Search for the cell housing the specified text and yield its (X, Y) center coordinate. 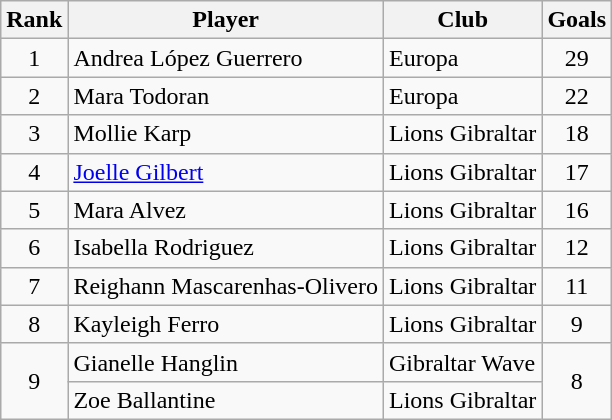
Club (462, 20)
18 (577, 134)
1 (34, 58)
7 (34, 286)
Mara Alvez (226, 210)
Reighann Mascarenhas-Olivero (226, 286)
Andrea López Guerrero (226, 58)
Zoe Ballantine (226, 400)
22 (577, 96)
5 (34, 210)
29 (577, 58)
Isabella Rodriguez (226, 248)
17 (577, 172)
Mollie Karp (226, 134)
Joelle Gilbert (226, 172)
16 (577, 210)
11 (577, 286)
Rank (34, 20)
Gibraltar Wave (462, 362)
Gianelle Hanglin (226, 362)
Mara Todoran (226, 96)
6 (34, 248)
12 (577, 248)
Kayleigh Ferro (226, 324)
2 (34, 96)
Player (226, 20)
4 (34, 172)
Goals (577, 20)
3 (34, 134)
